Identify which cell holds the provided text, then report its (x, y) central coordinate. 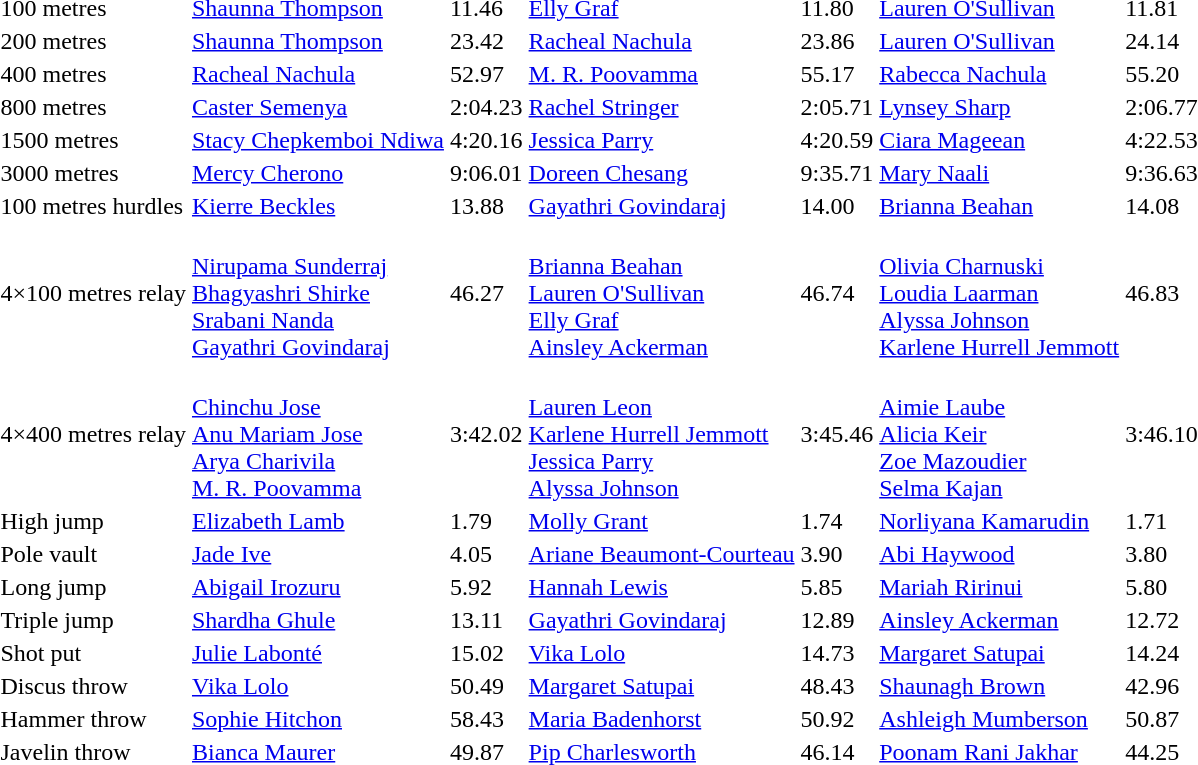
Kierre Beckles (318, 206)
58.43 (486, 719)
Hannah Lewis (662, 587)
13.11 (486, 620)
23.86 (837, 41)
4:20.59 (837, 140)
Mercy Cherono (318, 173)
14.73 (837, 653)
55.17 (837, 74)
Norliyana Kamarudin (1000, 521)
3:45.46 (837, 434)
Caster Semenya (318, 107)
Shaunna Thompson (318, 41)
46.74 (837, 293)
15.02 (486, 653)
Mariah Ririnui (1000, 587)
Stacy Chepkemboi Ndiwa (318, 140)
Shardha Ghule (318, 620)
Doreen Chesang (662, 173)
9:06.01 (486, 173)
9:35.71 (837, 173)
3:42.02 (486, 434)
Olivia CharnuskiLoudia LaarmanAlyssa JohnsonKarlene Hurrell Jemmott (1000, 293)
Lynsey Sharp (1000, 107)
50.49 (486, 686)
Elizabeth Lamb (318, 521)
Jessica Parry (662, 140)
Sophie Hitchon (318, 719)
Jade Ive (318, 554)
48.43 (837, 686)
2:04.23 (486, 107)
12.89 (837, 620)
Ainsley Ackerman (1000, 620)
1.79 (486, 521)
Abi Haywood (1000, 554)
Abigail Irozuru (318, 587)
4.05 (486, 554)
Julie Labonté (318, 653)
Molly Grant (662, 521)
Ashleigh Mumberson (1000, 719)
23.42 (486, 41)
Rachel Stringer (662, 107)
Lauren O'Sullivan (1000, 41)
2:05.71 (837, 107)
Ariane Beaumont-Courteau (662, 554)
Mary Naali (1000, 173)
Brianna BeahanLauren O'SullivanElly GrafAinsley Ackerman (662, 293)
46.27 (486, 293)
52.97 (486, 74)
14.00 (837, 206)
Aimie LaubeAlicia KeirZoe MazoudierSelma Kajan (1000, 434)
13.88 (486, 206)
3.90 (837, 554)
Ciara Mageean (1000, 140)
Nirupama SunderrajBhagyashri ShirkeSrabani NandaGayathri Govindaraj (318, 293)
Rabecca Nachula (1000, 74)
Brianna Beahan (1000, 206)
Lauren LeonKarlene Hurrell JemmottJessica ParryAlyssa Johnson (662, 434)
Chinchu JoseAnu Mariam JoseArya CharivilaM. R. Poovamma (318, 434)
5.92 (486, 587)
Maria Badenhorst (662, 719)
Shaunagh Brown (1000, 686)
50.92 (837, 719)
4:20.16 (486, 140)
M. R. Poovamma (662, 74)
1.74 (837, 521)
5.85 (837, 587)
